Detect which cell encompasses the target text, then output its (x, y) center coordinate. 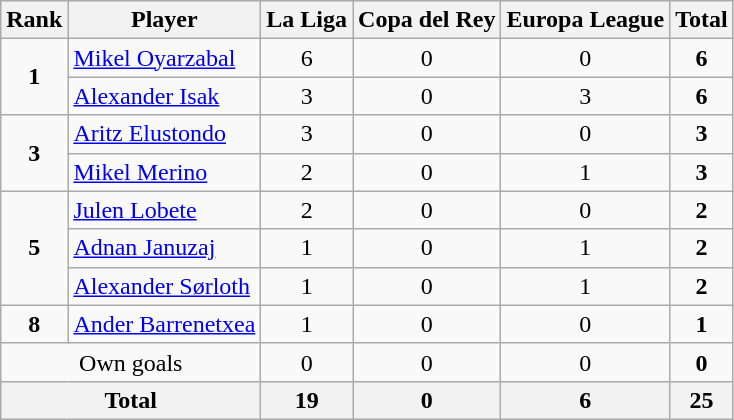
Mikel Oyarzabal (164, 58)
Mikel Merino (164, 172)
Europa League (586, 20)
Copa del Rey (427, 20)
Ander Barrenetxea (164, 324)
Adnan Januzaj (164, 248)
Aritz Elustondo (164, 134)
8 (34, 324)
Own goals (131, 362)
25 (702, 400)
La Liga (307, 20)
Alexander Sørloth (164, 286)
Julen Lobete (164, 210)
Player (164, 20)
5 (34, 248)
19 (307, 400)
Alexander Isak (164, 96)
Rank (34, 20)
